From the cell containing the given text, extract its center point as (X, Y) coordinate. 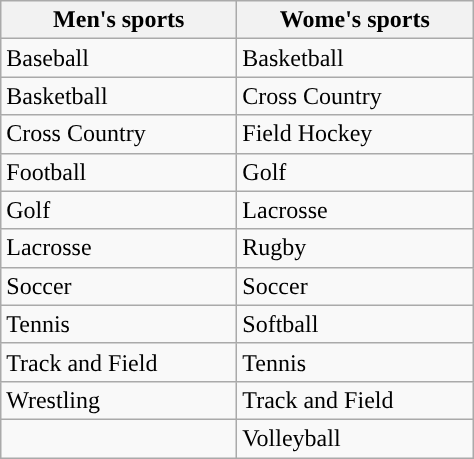
Baseball (119, 58)
Field Hockey (355, 134)
Wome's sports (355, 20)
Softball (355, 324)
Men's sports (119, 20)
Volleyball (355, 438)
Rugby (355, 248)
Football (119, 172)
Wrestling (119, 400)
